For the text-containing cell, return its midpoint in (x, y) coordinate format. 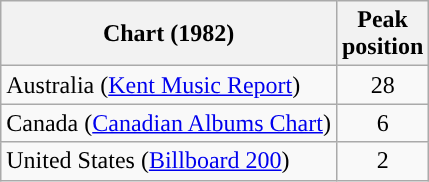
Australia (Kent Music Report) (169, 85)
28 (382, 85)
United States (Billboard 200) (169, 161)
2 (382, 161)
Chart (1982) (169, 34)
6 (382, 123)
Canada (Canadian Albums Chart) (169, 123)
Peakposition (382, 34)
